Scan for the cell matching the given text and deliver its [x, y] coordinate at center. 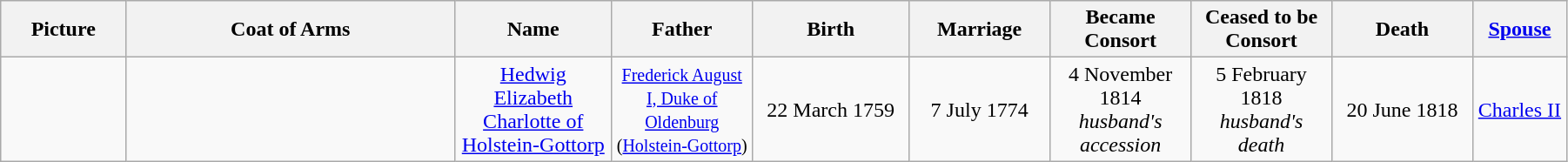
Charles II [1519, 110]
Frederick August I, Duke of Oldenburg(Holstein-Gottorp) [682, 110]
20 June 1818 [1403, 110]
Coat of Arms [291, 30]
Picture [64, 30]
Hedwig Elizabeth Charlotte of Holstein-Gottorp [533, 110]
7 July 1774 [980, 110]
22 March 1759 [831, 110]
Became Consort [1121, 30]
Spouse [1519, 30]
Birth [831, 30]
Marriage [980, 30]
Ceased to be Consort [1262, 30]
Father [682, 30]
Name [533, 30]
Death [1403, 30]
5 February 1818husband's death [1262, 110]
4 November 1814 husband's accession [1121, 110]
